Identify which cell holds the provided text, then report its (x, y) central coordinate. 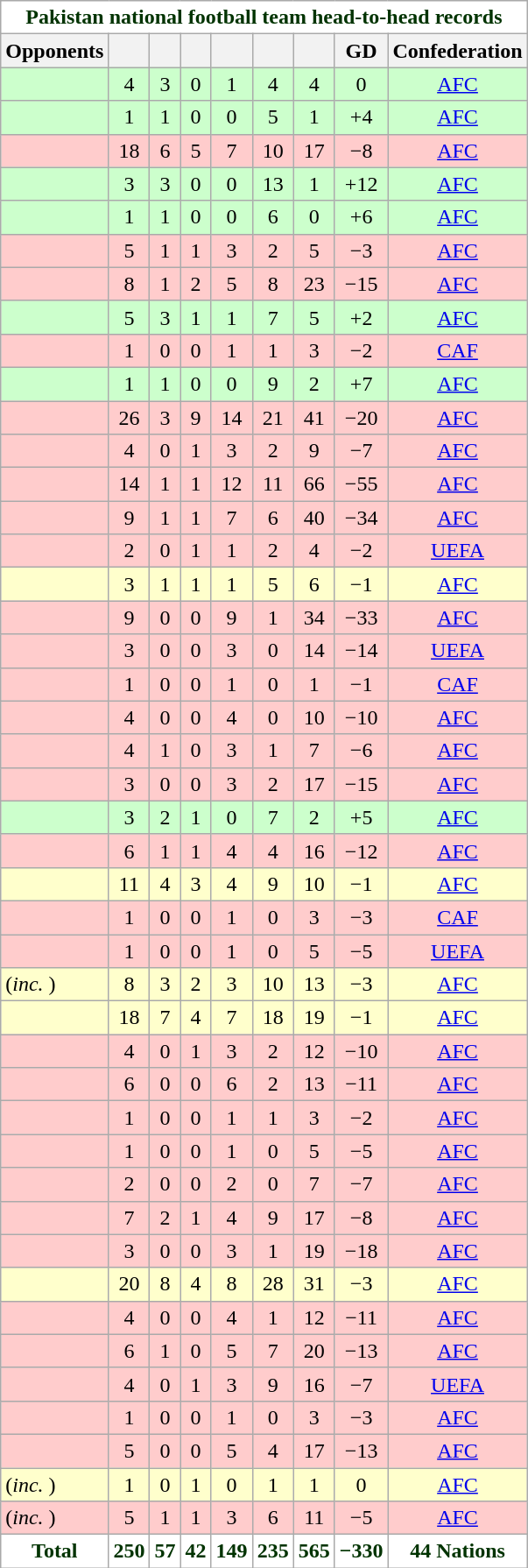
+5 (361, 817)
GD (361, 51)
−6 (361, 751)
−14 (361, 651)
+6 (361, 217)
−34 (361, 518)
23 (313, 284)
−330 (361, 1551)
−33 (361, 618)
41 (313, 418)
−12 (361, 851)
−55 (361, 484)
31 (313, 1284)
Total (54, 1551)
Pakistan national football team head-to-head records (264, 18)
−20 (361, 418)
Opponents (54, 51)
66 (313, 484)
−18 (361, 1251)
42 (196, 1551)
565 (313, 1551)
34 (313, 618)
+7 (361, 384)
40 (313, 518)
+2 (361, 317)
57 (165, 1551)
250 (130, 1551)
149 (231, 1551)
Confederation (457, 51)
21 (273, 418)
26 (130, 418)
+12 (361, 184)
235 (273, 1551)
44 Nations (457, 1551)
28 (273, 1284)
+4 (361, 117)
